Identify which cell holds the provided text, then report its [x, y] central coordinate. 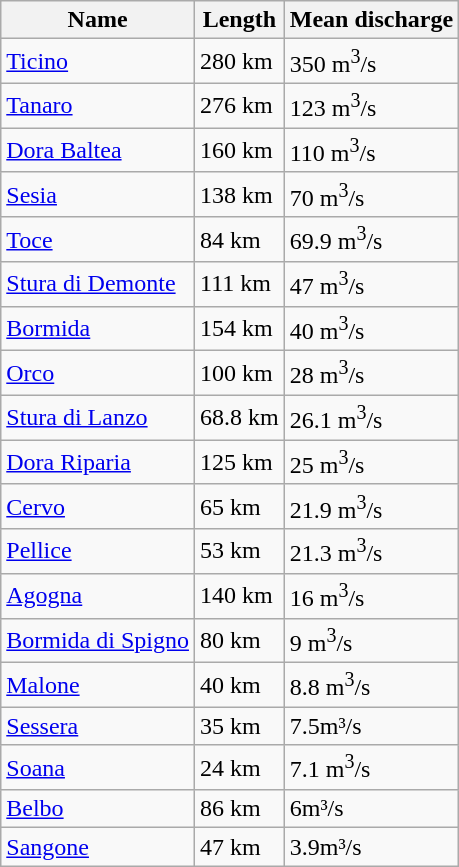
Stura di Lanzo [98, 418]
21.3 m3/s [371, 552]
350 m3/s [371, 62]
25 m3/s [371, 462]
7.5m³/s [371, 726]
53 km [239, 552]
123 m3/s [371, 106]
7.1 m3/s [371, 768]
3.9m³/s [371, 847]
Agogna [98, 596]
86 km [239, 809]
Sessera [98, 726]
47 m3/s [371, 284]
40 m3/s [371, 328]
65 km [239, 506]
Pellice [98, 552]
Bormida di Spigno [98, 640]
100 km [239, 374]
70 m3/s [371, 194]
Belbo [98, 809]
8.8 m3/s [371, 686]
40 km [239, 686]
69.9 m3/s [371, 240]
Malone [98, 686]
Dora Baltea [98, 150]
35 km [239, 726]
80 km [239, 640]
276 km [239, 106]
138 km [239, 194]
21.9 m3/s [371, 506]
6m³/s [371, 809]
9 m3/s [371, 640]
Soana [98, 768]
Toce [98, 240]
Stura di Demonte [98, 284]
Mean discharge [371, 20]
Tanaro [98, 106]
47 km [239, 847]
Ticino [98, 62]
26.1 m3/s [371, 418]
Name [98, 20]
84 km [239, 240]
Dora Riparia [98, 462]
68.8 km [239, 418]
280 km [239, 62]
110 m3/s [371, 150]
160 km [239, 150]
16 m3/s [371, 596]
Bormida [98, 328]
24 km [239, 768]
154 km [239, 328]
28 m3/s [371, 374]
Length [239, 20]
Sesia [98, 194]
140 km [239, 596]
Sangone [98, 847]
Cervo [98, 506]
125 km [239, 462]
Orco [98, 374]
111 km [239, 284]
